Locate the cell with the specified text and output its [x, y] center coordinate. 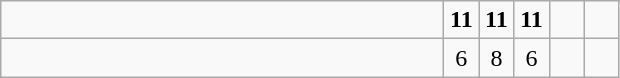
8 [496, 58]
